From the cell containing the given text, extract its center point as [X, Y] coordinate. 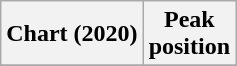
Peakposition [189, 34]
Chart (2020) [72, 34]
